Identify which cell holds the provided text, then report its (X, Y) central coordinate. 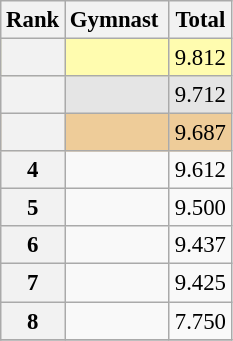
9.425 (200, 283)
9.500 (200, 208)
4 (33, 170)
6 (33, 245)
Gymnast (118, 20)
9.687 (200, 133)
Rank (33, 20)
9.612 (200, 170)
5 (33, 208)
9.437 (200, 245)
Total (200, 20)
9.712 (200, 95)
7.750 (200, 321)
9.812 (200, 58)
7 (33, 283)
8 (33, 321)
